From the cell containing the given text, extract its center point as [X, Y] coordinate. 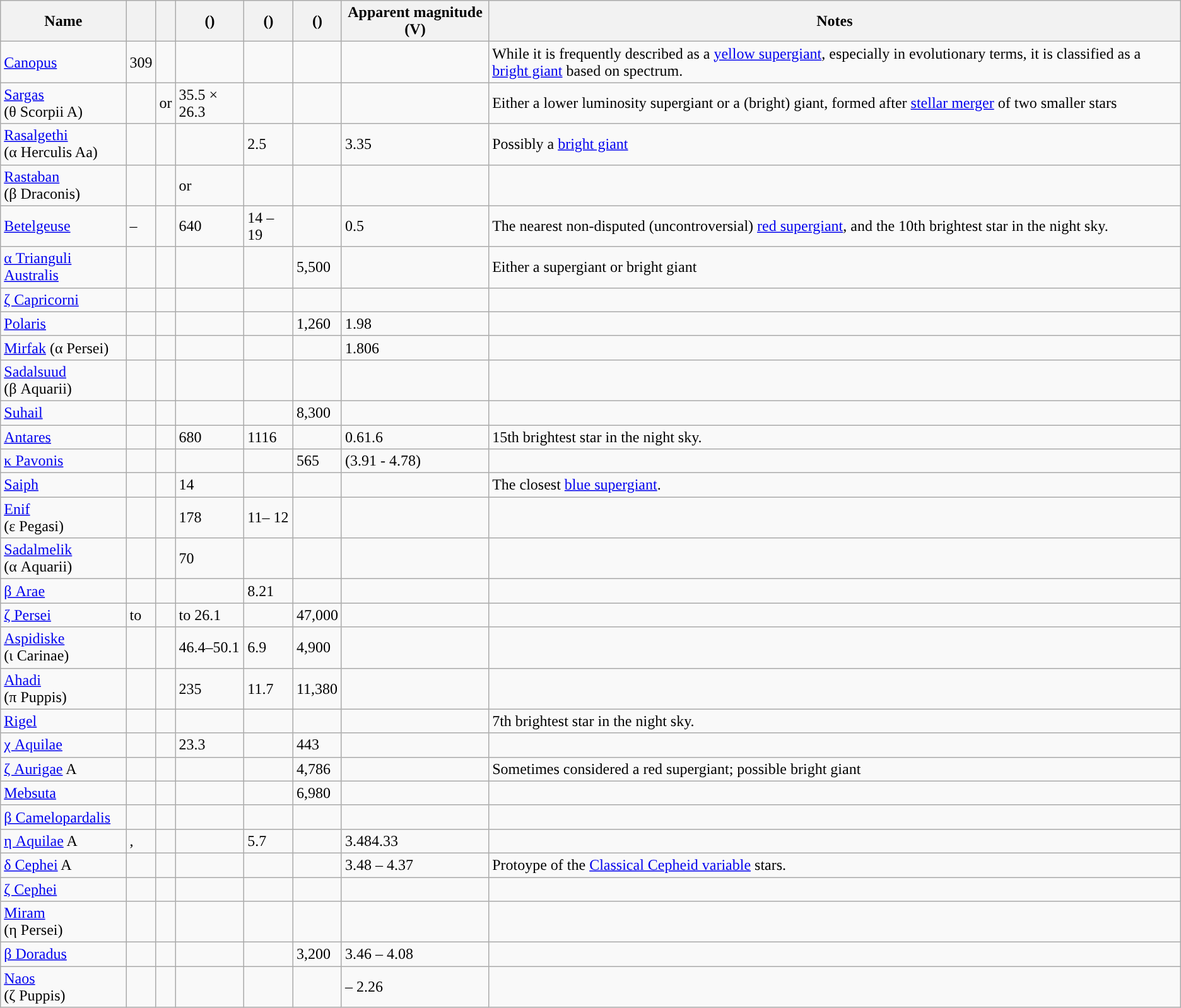
Saiph [63, 485]
Naos(ζ Puppis) [63, 987]
ζ Cephei [63, 889]
Suhail [63, 413]
Polaris [63, 324]
11.7 [269, 689]
The nearest non-disputed (uncontroversial) red supergiant, and the 10th brightest star in the night sky. [835, 226]
δ Cephei A [63, 865]
Name [63, 21]
1,260 [317, 324]
β Camelopardalis [63, 817]
178 [209, 517]
Mebsuta [63, 793]
14 [209, 485]
14 – 19 [269, 226]
1.98 [415, 324]
11– 12 [269, 517]
Ahadi(π Puppis) [63, 689]
Betelgeuse [63, 226]
to 26.1 [209, 615]
0.5 [415, 226]
ζ Capricorni [63, 300]
0.61.6 [415, 437]
α Trianguli Australis [63, 267]
Rastaban(β Draconis) [63, 185]
1116 [269, 437]
While it is frequently described as a yellow supergiant, especially in evolutionary terms, it is classified as a bright giant based on spectrum. [835, 62]
47,000 [317, 615]
565 [317, 461]
Rigel [63, 721]
6.9 [269, 647]
– 2.26 [415, 987]
to [141, 615]
β Doradus [63, 954]
Protoype of the Classical Cepheid variable stars. [835, 865]
Possibly a bright giant [835, 144]
Sadalsuud(β Aquarii) [63, 380]
Sometimes considered a red supergiant; possible bright giant [835, 769]
Enif(ε Pegasi) [63, 517]
β Arae [63, 591]
Canopus [63, 62]
8,300 [317, 413]
– [141, 226]
640 [209, 226]
3.35 [415, 144]
4,900 [317, 647]
235 [209, 689]
Aspidiske(ι Carinae) [63, 647]
23.3 [209, 745]
ζ Aurigae A [63, 769]
680 [209, 437]
2.5 [269, 144]
1.806 [415, 348]
5.7 [269, 841]
5,500 [317, 267]
Apparent magnitude (V) [415, 21]
4,786 [317, 769]
ζ Persei [63, 615]
, [141, 841]
7th brightest star in the night sky. [835, 721]
46.4–50.1 [209, 647]
The closest blue supergiant. [835, 485]
15th brightest star in the night sky. [835, 437]
Mirfak (α Persei) [63, 348]
443 [317, 745]
(3.91 - 4.78) [415, 461]
11,380 [317, 689]
35.5 × 26.3 [209, 103]
Either a supergiant or bright giant [835, 267]
η Aquilae A [63, 841]
Rasalgethi(α Herculis Aa) [63, 144]
3.48 – 4.37 [415, 865]
Sargas(θ Scorpii A) [63, 103]
Antares [63, 437]
Either a lower luminosity supergiant or a (bright) giant, formed after stellar merger of two smaller stars [835, 103]
8.21 [269, 591]
Sadalmelik(α Aquarii) [63, 559]
309 [141, 62]
6,980 [317, 793]
κ Pavonis [63, 461]
Notes [835, 21]
χ Aquilae [63, 745]
3.46 – 4.08 [415, 954]
3,200 [317, 954]
3.484.33 [415, 841]
70 [209, 559]
Miram(η Persei) [63, 922]
